Capture the cell that displays the provided text and extract its (X, Y) central coordinate. 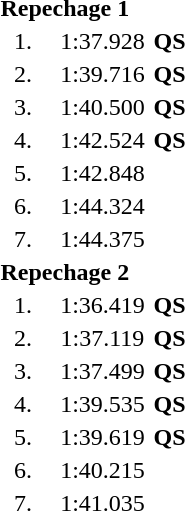
1:37.928 (102, 41)
1:37.119 (102, 338)
1:44.375 (102, 239)
1:39.716 (102, 74)
1:39.535 (102, 404)
1:40.215 (102, 470)
1:36.419 (102, 305)
1:39.619 (102, 437)
1:42.848 (102, 173)
1:37.499 (102, 371)
1:40.500 (102, 107)
1:42.524 (102, 140)
1:44.324 (102, 206)
